For the text-containing cell, return its midpoint in [X, Y] coordinate format. 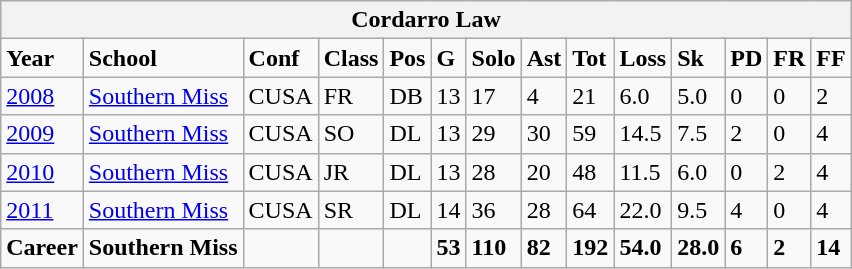
82 [544, 248]
22.0 [643, 210]
Cordarro Law [426, 20]
2009 [42, 134]
6 [746, 248]
School [163, 58]
Conf [280, 58]
JR [351, 172]
Pos [408, 58]
11.5 [643, 172]
48 [590, 172]
17 [494, 96]
30 [544, 134]
G [448, 58]
Ast [544, 58]
192 [590, 248]
Tot [590, 58]
2011 [42, 210]
53 [448, 248]
SO [351, 134]
20 [544, 172]
PD [746, 58]
28.0 [698, 248]
2010 [42, 172]
Year [42, 58]
2008 [42, 96]
64 [590, 210]
14.5 [643, 134]
Solo [494, 58]
110 [494, 248]
Loss [643, 58]
9.5 [698, 210]
SR [351, 210]
7.5 [698, 134]
54.0 [643, 248]
59 [590, 134]
21 [590, 96]
Career [42, 248]
36 [494, 210]
5.0 [698, 96]
Class [351, 58]
Sk [698, 58]
29 [494, 134]
FF [831, 58]
DB [408, 96]
